Search for the cell housing the specified text and yield its (x, y) center coordinate. 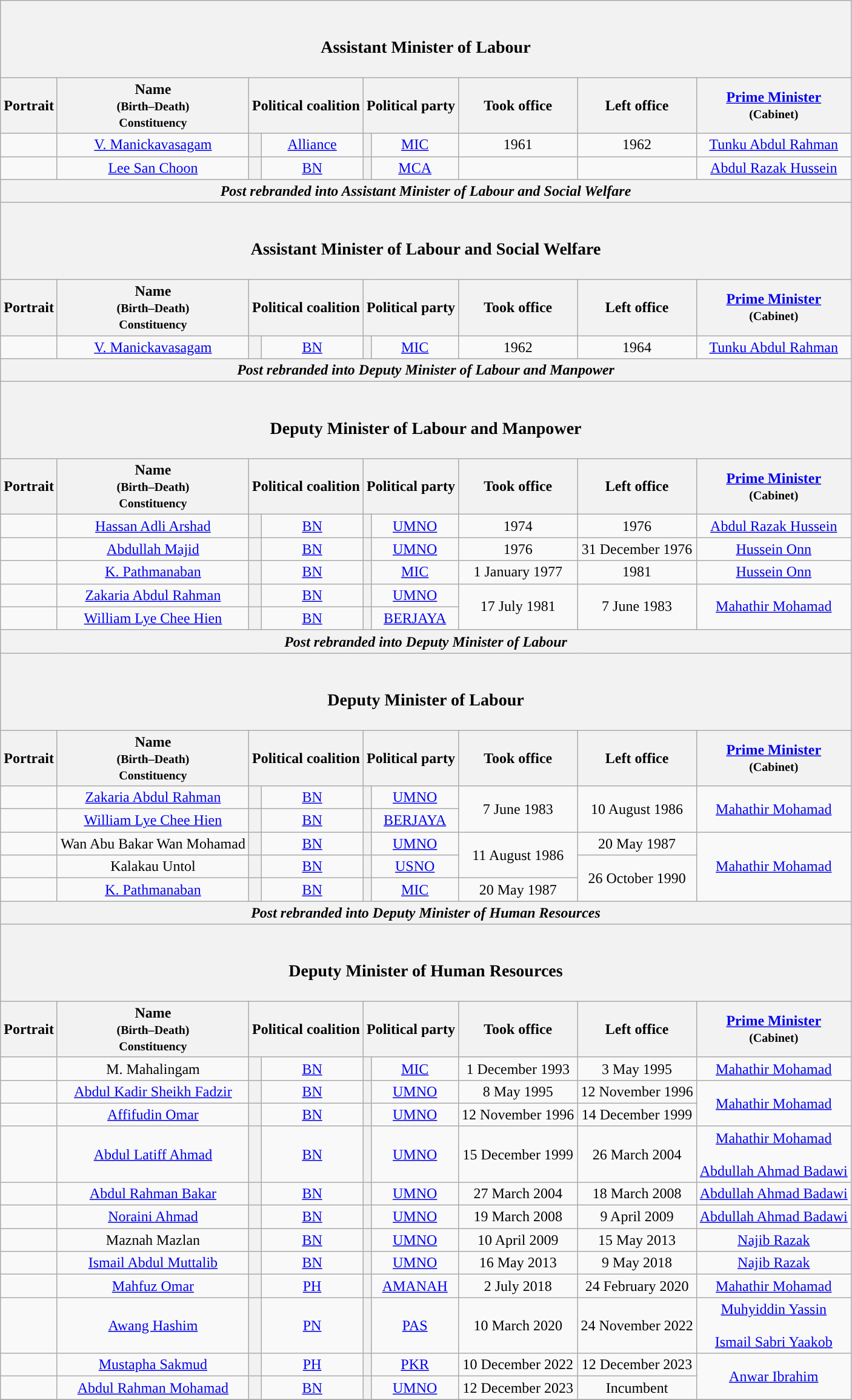
27 March 2004 (518, 1193)
Anwar Ibrahim (773, 1376)
Post rebranded into Deputy Minister of Labour (426, 641)
Deputy Minister of Labour and Manpower (426, 421)
Abdul Rahman Mohamad (153, 1388)
10 August 1986 (637, 809)
15 December 1999 (518, 1154)
11 August 1986 (518, 855)
14 December 1999 (637, 1115)
Post rebranded into Deputy Minister of Labour and Manpower (426, 370)
Muhyiddin YassinIsmail Sabri Yaakob (773, 1325)
1964 (637, 347)
Lee San Choon (153, 168)
2 July 2018 (518, 1286)
Affifudin Omar (153, 1115)
31 December 1976 (637, 549)
26 October 1990 (637, 878)
Abdul Kadir Sheikh Fadzir (153, 1092)
Incumbent (637, 1388)
8 May 1995 (518, 1092)
17 July 1981 (518, 607)
10 March 2020 (518, 1325)
USNO (415, 867)
Mahfuz Omar (153, 1286)
Deputy Minister of Labour (426, 691)
PAS (415, 1325)
Awang Hashim (153, 1325)
19 March 2008 (518, 1217)
PKR (415, 1365)
MCA (415, 168)
Alliance (313, 145)
1981 (637, 572)
18 March 2008 (637, 1193)
3 May 1995 (637, 1068)
1 January 1977 (518, 572)
9 May 2018 (637, 1263)
Mustapha Sakmud (153, 1365)
M. Mahalingam (153, 1068)
Post rebranded into Deputy Minister of Human Resources (426, 913)
1974 (518, 526)
Abdullah Majid (153, 549)
Ismail Abdul Muttalib (153, 1263)
Abdul Rahman Bakar (153, 1193)
Mahathir MohamadAbdullah Ahmad Badawi (773, 1154)
26 March 2004 (637, 1154)
24 February 2020 (637, 1286)
Noraini Ahmad (153, 1217)
Hassan Adli Arshad (153, 526)
10 December 2022 (518, 1365)
24 November 2022 (637, 1325)
1961 (518, 145)
Assistant Minister of Labour (426, 39)
Wan Abu Bakar Wan Mohamad (153, 844)
1 December 1993 (518, 1068)
AMANAH (415, 1286)
Assistant Minister of Labour and Social Welfare (426, 241)
Deputy Minister of Human Resources (426, 962)
9 April 2009 (637, 1217)
Post rebranded into Assistant Minister of Labour and Social Welfare (426, 191)
Abdul Latiff Ahmad (153, 1154)
15 May 2013 (637, 1240)
PN (313, 1325)
10 April 2009 (518, 1240)
Kalakau Untol (153, 867)
16 May 2013 (518, 1263)
Maznah Mazlan (153, 1240)
